Return the (x, y) coordinate for the center point of the cell that contains the specified text.  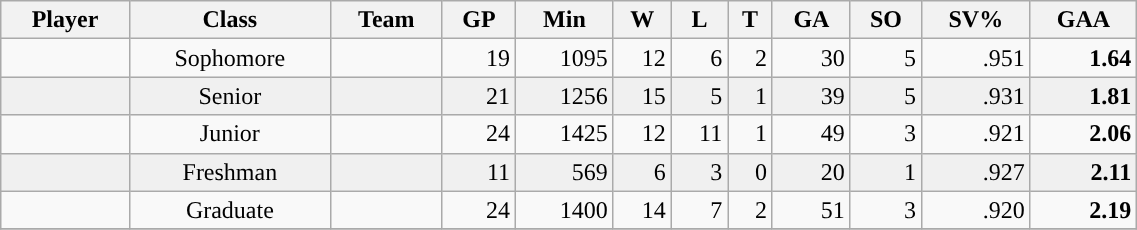
0 (750, 172)
Junior (230, 134)
7 (700, 210)
W (642, 20)
SV% (976, 20)
49 (811, 134)
.951 (976, 58)
Senior (230, 96)
569 (565, 172)
14 (642, 210)
.920 (976, 210)
Class (230, 20)
1095 (565, 58)
Min (565, 20)
T (750, 20)
21 (478, 96)
2.11 (1084, 172)
.921 (976, 134)
1.64 (1084, 58)
Sophomore (230, 58)
1.81 (1084, 96)
GP (478, 20)
.927 (976, 172)
Freshman (230, 172)
L (700, 20)
Graduate (230, 210)
1400 (565, 210)
2.06 (1084, 134)
51 (811, 210)
1256 (565, 96)
1425 (565, 134)
15 (642, 96)
39 (811, 96)
GA (811, 20)
2.19 (1084, 210)
SO (886, 20)
Player (65, 20)
20 (811, 172)
30 (811, 58)
19 (478, 58)
GAA (1084, 20)
.931 (976, 96)
Team (387, 20)
